Provide the [X, Y] coordinate of the cell's center where the given text is located.  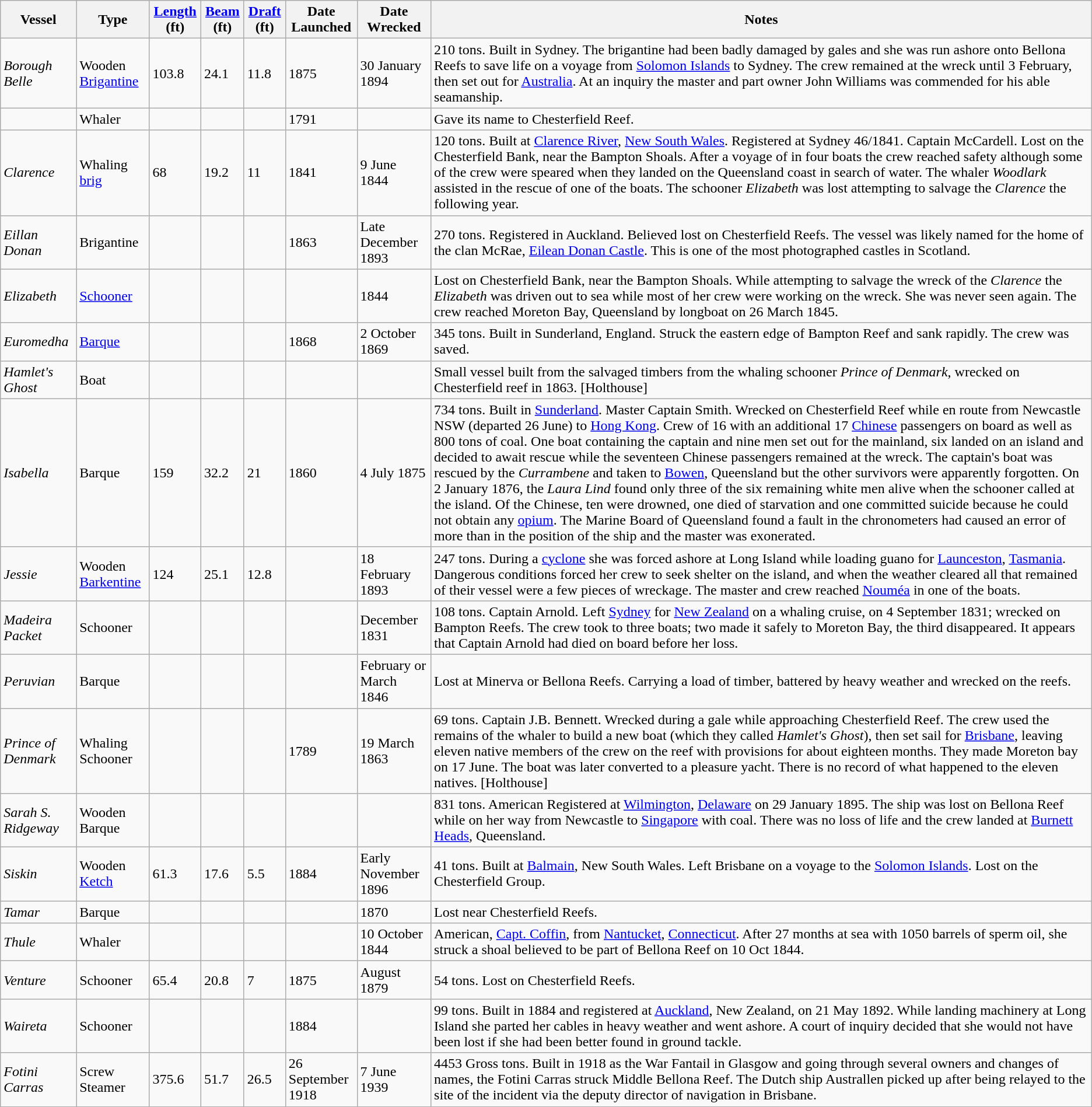
Late December 1893 [394, 242]
Prince of Denmark [38, 751]
Waireta [38, 1026]
Screw Steamer [113, 1080]
7 [265, 980]
20.8 [223, 980]
375.6 [175, 1080]
Peruvian [38, 681]
Whaling Schooner [113, 751]
17.6 [223, 874]
Hamlet's Ghost [38, 379]
1789 [321, 751]
Beam (ft) [223, 20]
30 January 1894 [394, 74]
32.2 [223, 473]
Eillan Donan [38, 242]
Jessie [38, 574]
February or March 1846 [394, 681]
65.4 [175, 980]
Madeira Packet [38, 627]
18 February 1893 [394, 574]
1870 [394, 912]
Isabella [38, 473]
25.1 [223, 574]
December 1831 [394, 627]
1841 [321, 173]
26.5 [265, 1080]
Sarah S. Ridgeway [38, 820]
7 June 1939 [394, 1080]
Brigantine [113, 242]
1791 [321, 119]
Wooden Brigantine [113, 74]
Lost at Minerva or Bellona Reefs. Carrying a load of timber, battered by heavy weather and wrecked on the reefs. [762, 681]
Venture [38, 980]
19.2 [223, 173]
1844 [394, 296]
Tamar [38, 912]
10 October 1844 [394, 942]
21 [265, 473]
19 March 1863 [394, 751]
24.1 [223, 74]
Type [113, 20]
Wooden Ketch [113, 874]
Euromedha [38, 342]
103.8 [175, 74]
51.7 [223, 1080]
Wooden Barkentine [113, 574]
Notes [762, 20]
1863 [321, 242]
11 [265, 173]
Whaling brig [113, 173]
26 September 1918 [321, 1080]
159 [175, 473]
Siskin [38, 874]
345 tons. Built in Sunderland, England. Struck the eastern edge of Bampton Reef and sank rapidly. The crew was saved. [762, 342]
Elizabeth [38, 296]
Lost near Chesterfield Reefs. [762, 912]
Thule [38, 942]
11.8 [265, 74]
9 June 1844 [394, 173]
Fotini Carras [38, 1080]
1868 [321, 342]
41 tons. Built at Balmain, New South Wales. Left Brisbane on a voyage to the Solomon Islands. Lost on the Chesterfield Group. [762, 874]
124 [175, 574]
Wooden Barque [113, 820]
68 [175, 173]
Clarence [38, 173]
Date Launched [321, 20]
Small vessel built from the salvaged timbers from the whaling schooner Prince of Denmark, wrecked on Chesterfield reef in 1863. [Holthouse] [762, 379]
Gave its name to Chesterfield Reef. [762, 119]
Early November 1896 [394, 874]
Draft (ft) [265, 20]
4 July 1875 [394, 473]
Boat [113, 379]
2 October 1869 [394, 342]
12.8 [265, 574]
61.3 [175, 874]
August 1879 [394, 980]
Date Wrecked [394, 20]
Borough Belle [38, 74]
Length (ft) [175, 20]
54 tons. Lost on Chesterfield Reefs. [762, 980]
5.5 [265, 874]
Vessel [38, 20]
1860 [321, 473]
